Return [x, y] of the center of cell containing provided text 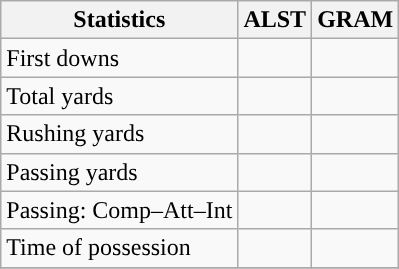
Rushing yards [120, 134]
Statistics [120, 20]
ALST [275, 20]
Passing: Comp–Att–Int [120, 210]
Total yards [120, 96]
First downs [120, 58]
GRAM [356, 20]
Time of possession [120, 248]
Passing yards [120, 172]
